Capture the cell that displays the provided text and extract its [X, Y] central coordinate. 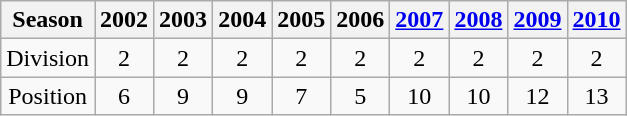
2004 [242, 20]
2008 [478, 20]
7 [302, 96]
2010 [596, 20]
13 [596, 96]
2002 [124, 20]
Season [48, 20]
5 [360, 96]
2003 [184, 20]
Division [48, 58]
2009 [538, 20]
2005 [302, 20]
2006 [360, 20]
2007 [420, 20]
12 [538, 96]
Position [48, 96]
6 [124, 96]
